For the text-containing cell, return its midpoint in [x, y] coordinate format. 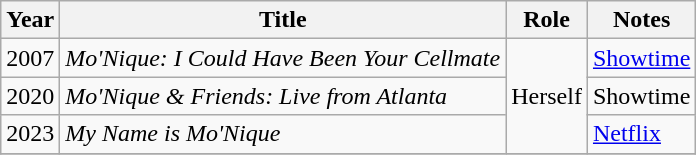
My Name is Mo'Nique [283, 134]
Mo'Nique & Friends: Live from Atlanta [283, 96]
2020 [30, 96]
Title [283, 20]
Netflix [641, 134]
Mo'Nique: I Could Have Been Your Cellmate [283, 58]
2007 [30, 58]
Notes [641, 20]
Herself [547, 96]
Role [547, 20]
2023 [30, 134]
Year [30, 20]
